Scan for the cell matching the given text and deliver its (X, Y) coordinate at center. 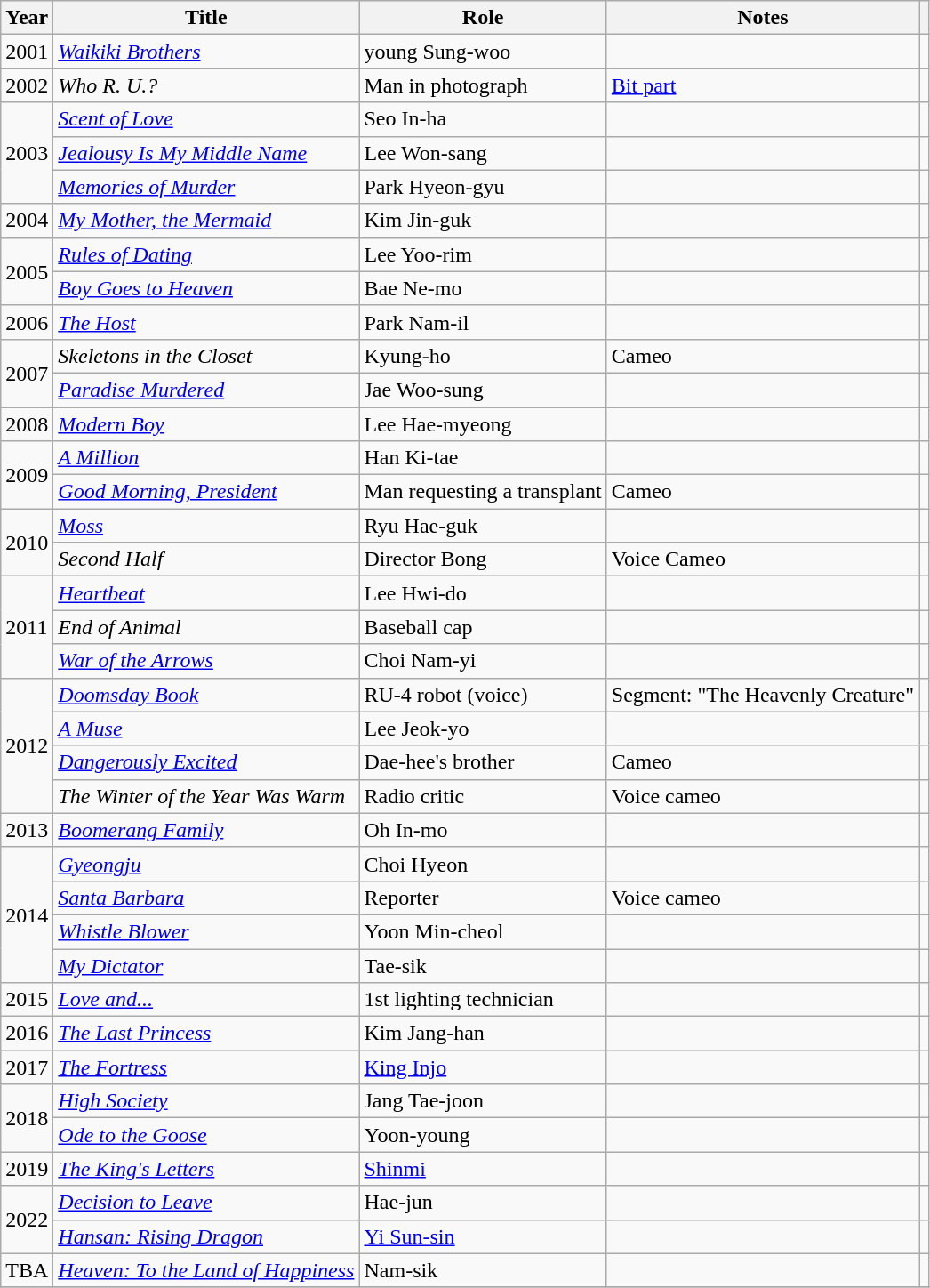
The Fortress (206, 1067)
Kim Jang-han (483, 1034)
A Million (206, 458)
2004 (27, 221)
Jang Tae-joon (483, 1101)
2014 (27, 914)
Reporter (483, 898)
Boy Goes to Heaven (206, 288)
My Dictator (206, 965)
Who R. U.? (206, 85)
Man in photograph (483, 85)
Paradise Murdered (206, 390)
Title (206, 18)
Scent of Love (206, 119)
Memories of Murder (206, 187)
Choi Hyeon (483, 864)
Yi Sun-sin (483, 1236)
Dae-hee's brother (483, 762)
The Last Princess (206, 1034)
Lee Hae-myeong (483, 424)
Park Nam-il (483, 322)
2001 (27, 52)
Boomerang Family (206, 830)
A Muse (206, 729)
War of the Arrows (206, 661)
Heartbeat (206, 593)
RU-4 robot (voice) (483, 695)
Lee Jeok-yo (483, 729)
Year (27, 18)
Good Morning, President (206, 492)
Hansan: Rising Dragon (206, 1236)
Love and... (206, 1000)
Gyeongju (206, 864)
2007 (27, 373)
Whistle Blower (206, 931)
Lee Hwi-do (483, 593)
2019 (27, 1169)
Bit part (763, 85)
2012 (27, 745)
Oh In-mo (483, 830)
2016 (27, 1034)
Man requesting a transplant (483, 492)
Notes (763, 18)
2005 (27, 271)
TBA (27, 1270)
Moss (206, 526)
2006 (27, 322)
Park Hyeon-gyu (483, 187)
Modern Boy (206, 424)
Heaven: To the Land of Happiness (206, 1270)
Jae Woo-sung (483, 390)
The Winter of the Year Was Warm (206, 796)
2002 (27, 85)
Yoon-young (483, 1135)
Director Bong (483, 559)
2008 (27, 424)
Choi Nam-yi (483, 661)
Hae-jun (483, 1203)
Rules of Dating (206, 254)
2015 (27, 1000)
Lee Won-sang (483, 153)
2009 (27, 475)
End of Animal (206, 627)
2022 (27, 1220)
Santa Barbara (206, 898)
Tae-sik (483, 965)
King Injo (483, 1067)
The Host (206, 322)
High Society (206, 1101)
Lee Yoo-rim (483, 254)
Waikiki Brothers (206, 52)
Bae Ne-mo (483, 288)
Baseball cap (483, 627)
Dangerously Excited (206, 762)
Kyung-ho (483, 356)
2018 (27, 1118)
The King's Letters (206, 1169)
1st lighting technician (483, 1000)
2013 (27, 830)
Seo In-ha (483, 119)
Second Half (206, 559)
Ode to the Goose (206, 1135)
My Mother, the Mermaid (206, 221)
Skeletons in the Closet (206, 356)
2010 (27, 543)
Role (483, 18)
Ryu Hae-guk (483, 526)
young Sung-woo (483, 52)
Han Ki-tae (483, 458)
2011 (27, 627)
Radio critic (483, 796)
Shinmi (483, 1169)
Voice Cameo (763, 559)
Kim Jin-guk (483, 221)
Decision to Leave (206, 1203)
Jealousy Is My Middle Name (206, 153)
Doomsday Book (206, 695)
Nam-sik (483, 1270)
Segment: "The Heavenly Creature" (763, 695)
Yoon Min-cheol (483, 931)
2017 (27, 1067)
2003 (27, 153)
